Determine the [x, y] coordinate at the center of the cell enclosing the given text.  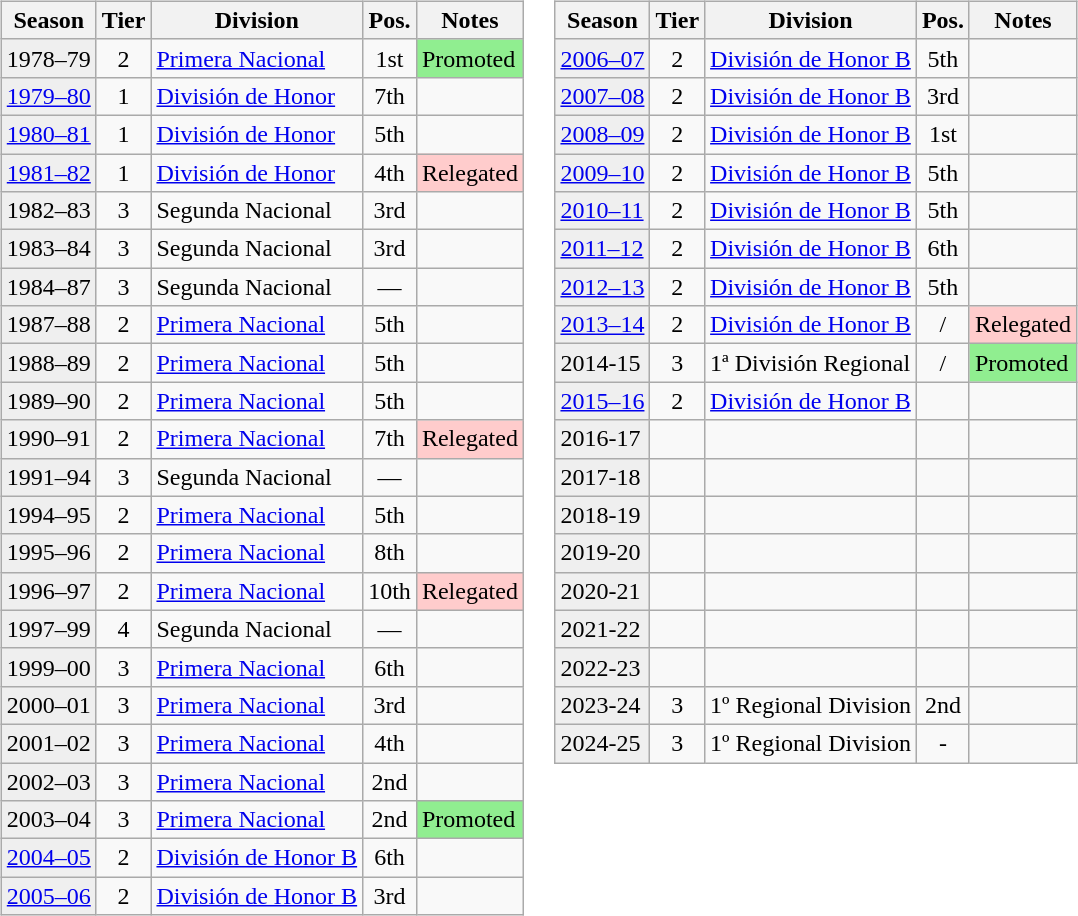
1987–88 [48, 325]
2015–16 [602, 401]
1980–81 [48, 134]
1989–90 [48, 401]
1979–80 [48, 96]
1983–84 [48, 249]
2019-20 [602, 553]
2002–03 [48, 781]
2010–11 [602, 211]
2008–09 [602, 134]
2007–08 [602, 96]
4 [124, 629]
2020-21 [602, 591]
1982–83 [48, 211]
1ª División Regional [811, 363]
2017-18 [602, 477]
1990–91 [48, 439]
1996–97 [48, 591]
2005–06 [48, 896]
1988–89 [48, 363]
1999–00 [48, 667]
2016-17 [602, 439]
2012–13 [602, 287]
- [942, 743]
2024-25 [602, 743]
10th [390, 591]
2006–07 [602, 58]
2000–01 [48, 705]
1984–87 [48, 287]
1997–99 [48, 629]
2001–02 [48, 743]
2014-15 [602, 363]
2022-23 [602, 667]
1991–94 [48, 477]
8th [390, 553]
1995–96 [48, 553]
2021-22 [602, 629]
2023-24 [602, 705]
2013–14 [602, 325]
2018-19 [602, 515]
2011–12 [602, 249]
2003–04 [48, 820]
1994–95 [48, 515]
2004–05 [48, 858]
1978–79 [48, 58]
2009–10 [602, 173]
1981–82 [48, 173]
